Detect which cell encompasses the target text, then output its [x, y] center coordinate. 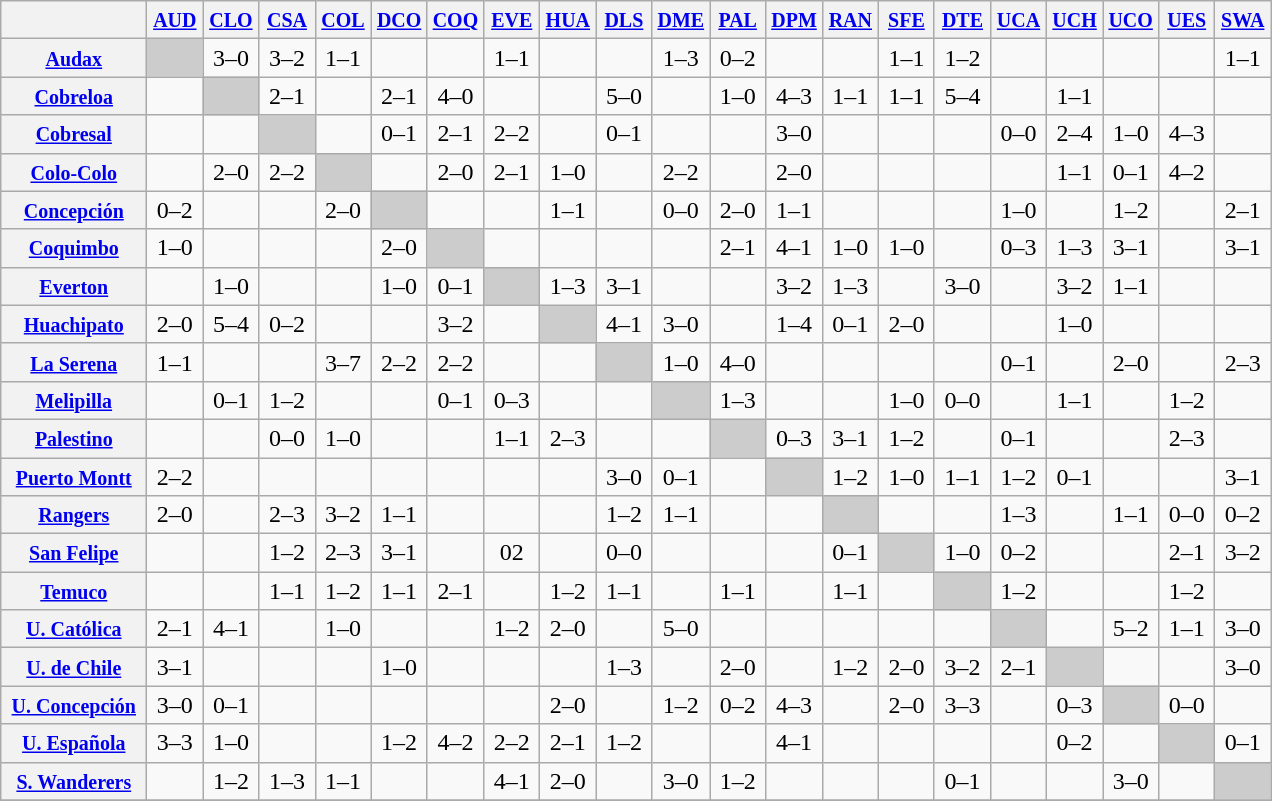
U. de Chile [74, 667]
UCO [1131, 20]
COL [343, 20]
1–4 [794, 324]
PAL [738, 20]
HUA [568, 20]
5–2 [1131, 629]
DLS [624, 20]
AUD [175, 20]
UES [1187, 20]
S. Wanderers [74, 781]
La Serena [74, 362]
3–7 [343, 362]
U. Católica [74, 629]
Temuco [74, 591]
02 [512, 553]
COQ [456, 20]
Huachipato [74, 324]
U. Española [74, 743]
Melipilla [74, 400]
Coquimbo [74, 248]
EVE [512, 20]
Colo-Colo [74, 172]
Puerto Montt [74, 477]
DCO [399, 20]
Rangers [74, 515]
San Felipe [74, 553]
Concepción [74, 210]
CLO [231, 20]
RAN [850, 20]
2–4 [1075, 134]
UCA [1018, 20]
DTE [962, 20]
Palestino [74, 438]
Everton [74, 286]
UCH [1075, 20]
U. Concepción [74, 705]
DME [681, 20]
SFE [906, 20]
CSA [287, 20]
Cobreloa [74, 96]
DPM [794, 20]
SWA [1243, 20]
Audax [74, 58]
Cobresal [74, 134]
